Search for the cell housing the specified text and yield its (x, y) center coordinate. 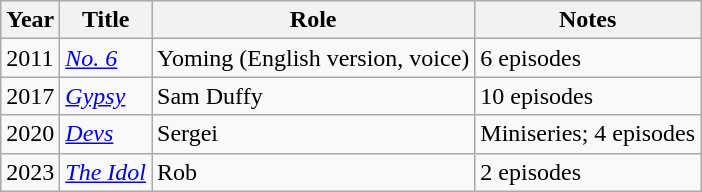
Notes (588, 20)
Yoming (English version, voice) (314, 58)
Miniseries; 4 episodes (588, 134)
Sergei (314, 134)
Sam Duffy (314, 96)
Rob (314, 172)
2020 (30, 134)
6 episodes (588, 58)
Title (106, 20)
Year (30, 20)
No. 6 (106, 58)
Devs (106, 134)
Role (314, 20)
Gypsy (106, 96)
2023 (30, 172)
10 episodes (588, 96)
2011 (30, 58)
The Idol (106, 172)
2017 (30, 96)
2 episodes (588, 172)
